For the text-containing cell, return its midpoint in (x, y) coordinate format. 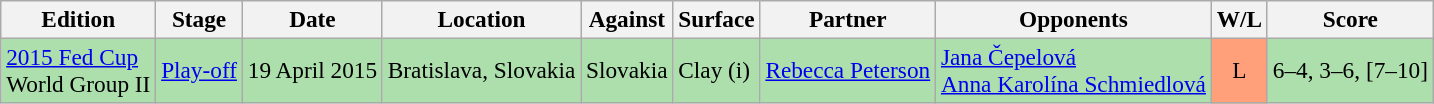
Surface (716, 19)
W/L (1239, 19)
Bratislava, Slovakia (481, 70)
Partner (848, 19)
19 April 2015 (312, 70)
Against (627, 19)
2015 Fed Cup World Group II (78, 70)
Clay (i) (716, 70)
Score (1350, 19)
6–4, 3–6, [7–10] (1350, 70)
Slovakia (627, 70)
Edition (78, 19)
L (1239, 70)
Stage (200, 19)
Date (312, 19)
Location (481, 19)
Jana Čepelová Anna Karolína Schmiedlová (1074, 70)
Play-off (200, 70)
Rebecca Peterson (848, 70)
Opponents (1074, 19)
